Pinpoint the cell where the given text exists, returning its (X, Y) midpoint coordinate. 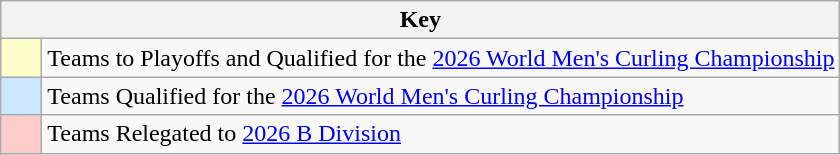
Key (420, 20)
Teams Relegated to 2026 B Division (441, 134)
Teams Qualified for the 2026 World Men's Curling Championship (441, 96)
Teams to Playoffs and Qualified for the 2026 World Men's Curling Championship (441, 58)
